Output the (X, Y) coordinate of the center of the cell containing the given text.  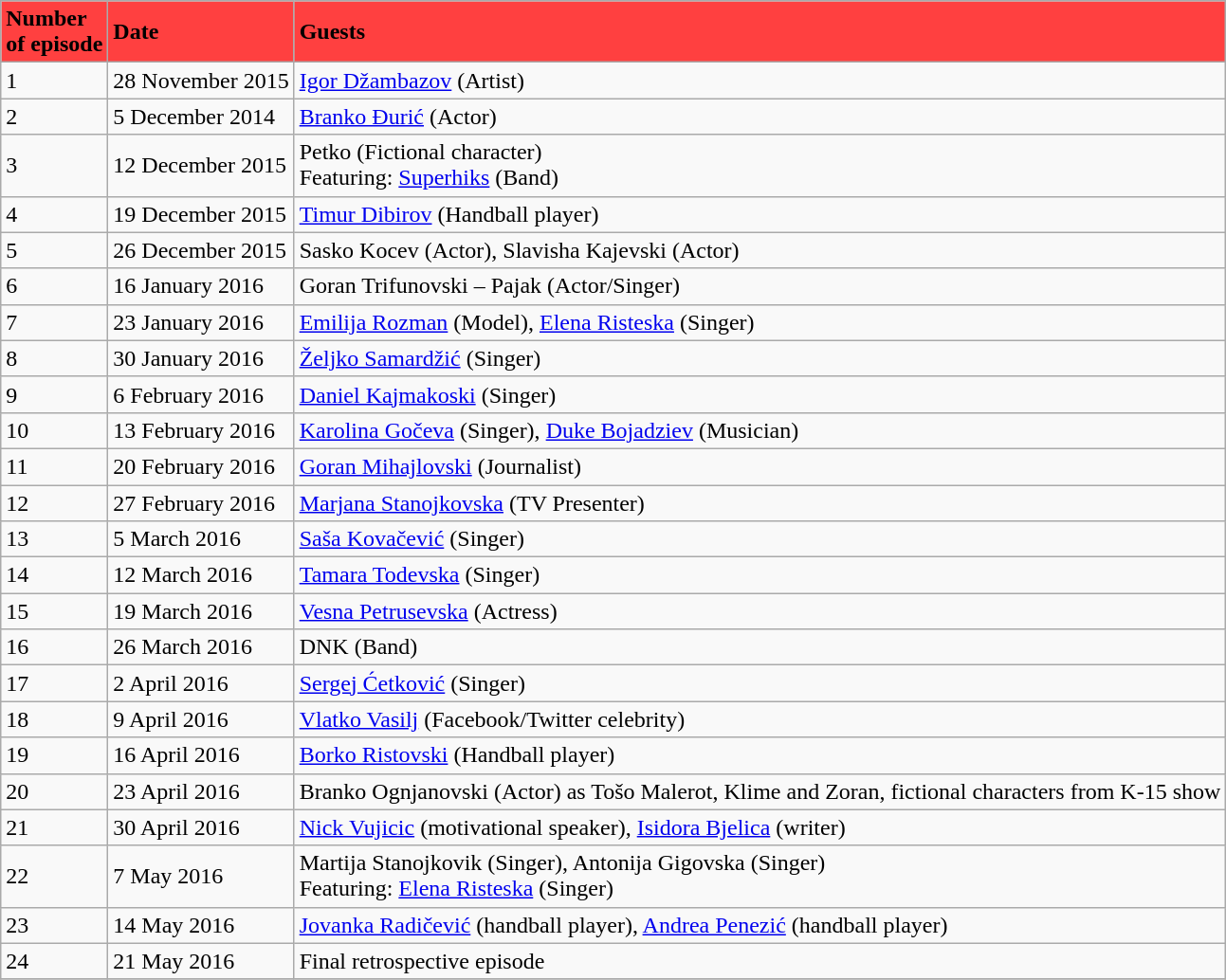
15 (55, 611)
Petko (Fictional character)Featuring: Superhiks (Band) (760, 165)
Saša Kovačević (Singer) (760, 539)
5 December 2014 (201, 117)
5 March 2016 (201, 539)
Sasko Kocev (Actor), Slavisha Kajevski (Actor) (760, 250)
Vlatko Vasilj (Facebook/Twitter celebrity) (760, 719)
Igor Džambazov (Artist) (760, 81)
Tamara Todevska (Singer) (760, 575)
16 January 2016 (201, 286)
Marjana Stanojkovska (TV Presenter) (760, 503)
16 April 2016 (201, 755)
6 February 2016 (201, 394)
7 May 2016 (201, 876)
5 (55, 250)
20 February 2016 (201, 466)
Emilija Rozman (Model), Elena Risteska (Singer) (760, 322)
Final retrospective episode (760, 961)
10 (55, 430)
Branko Ognjanovski (Actor) as Tošo Malerot, Klime and Zoran, fictional characters from K-15 show (760, 791)
13 (55, 539)
23 January 2016 (201, 322)
8 (55, 358)
19 March 2016 (201, 611)
Branko Đurić (Actor) (760, 117)
6 (55, 286)
DNK (Band) (760, 647)
Jovanka Radičević (handball player), Andrea Penezić (handball player) (760, 925)
14 May 2016 (201, 925)
17 (55, 683)
9 (55, 394)
21 (55, 827)
23 (55, 925)
Borko Ristovski (Handball player) (760, 755)
2 April 2016 (201, 683)
7 (55, 322)
4 (55, 214)
20 (55, 791)
13 February 2016 (201, 430)
19 December 2015 (201, 214)
27 February 2016 (201, 503)
Vesna Petrusevska (Actress) (760, 611)
21 May 2016 (201, 961)
26 March 2016 (201, 647)
1 (55, 81)
30 January 2016 (201, 358)
Željko Samardžić (Singer) (760, 358)
26 December 2015 (201, 250)
12 March 2016 (201, 575)
Guests (760, 32)
12 (55, 503)
Timur Dibirov (Handball player) (760, 214)
11 (55, 466)
Goran Mihajlovski (Journalist) (760, 466)
Date (201, 32)
Karolina Gočeva (Singer), Duke Bojadziev (Musician) (760, 430)
16 (55, 647)
Goran Trifunovski – Pajak (Actor/Singer) (760, 286)
19 (55, 755)
3 (55, 165)
14 (55, 575)
2 (55, 117)
Sergej Ćetković (Singer) (760, 683)
24 (55, 961)
12 December 2015 (201, 165)
18 (55, 719)
23 April 2016 (201, 791)
Daniel Kajmakoski (Singer) (760, 394)
Numberof episode (55, 32)
9 April 2016 (201, 719)
28 November 2015 (201, 81)
30 April 2016 (201, 827)
Martija Stanojkovik (Singer), Antonija Gigovska (Singer)Featuring: Elena Risteska (Singer) (760, 876)
22 (55, 876)
Nick Vujicic (motivational speaker), Isidora Bjelica (writer) (760, 827)
